Identify which cell holds the provided text, then report its [x, y] central coordinate. 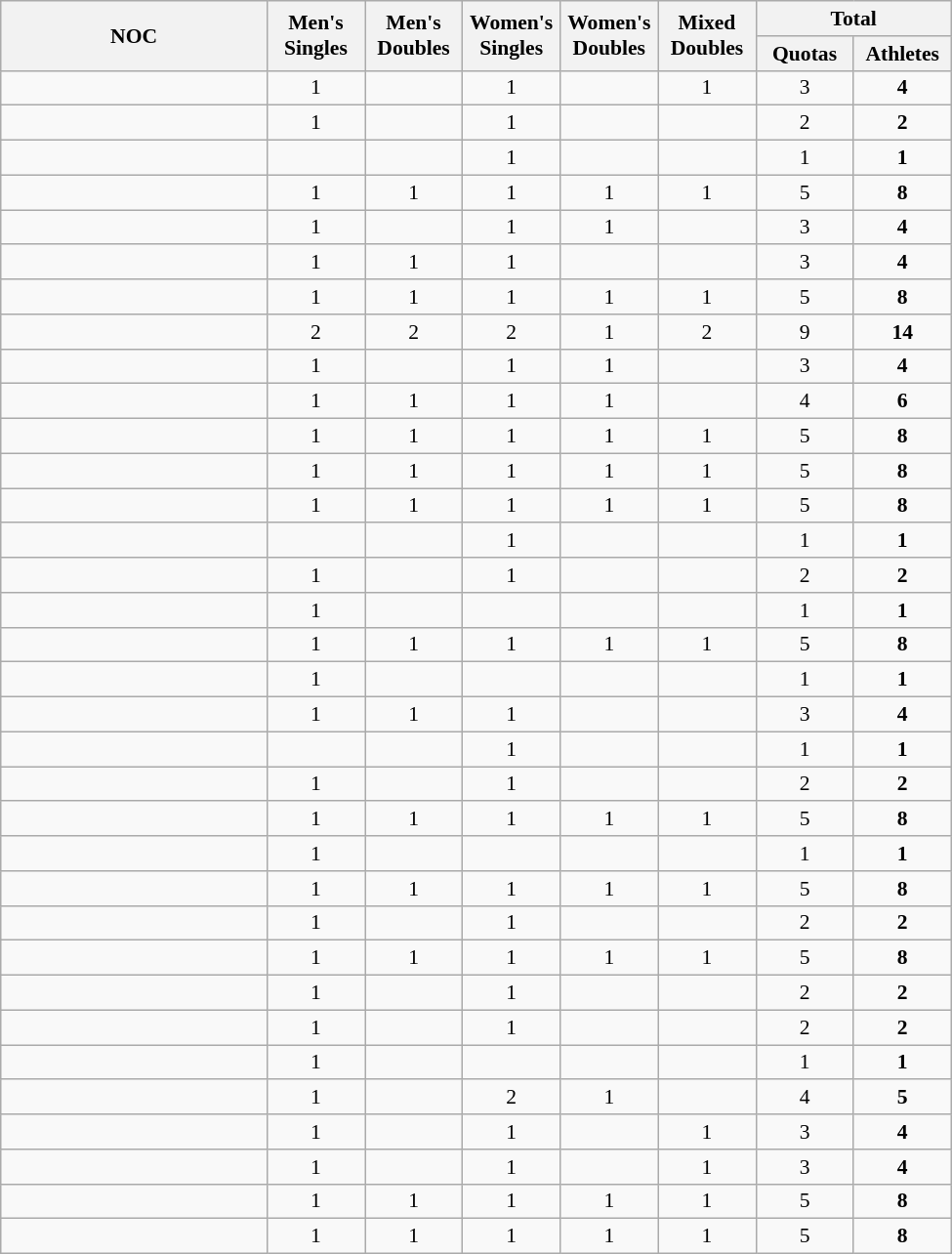
14 [902, 332]
6 [902, 401]
Athletes [902, 54]
Men's Singles [315, 35]
Women's Singles [512, 35]
Quotas [805, 54]
Mixed Doubles [707, 35]
Men's Doubles [414, 35]
NOC [135, 35]
9 [805, 332]
Women's Doubles [609, 35]
Total [853, 19]
